Pinpoint the cell where the given text exists, returning its [X, Y] midpoint coordinate. 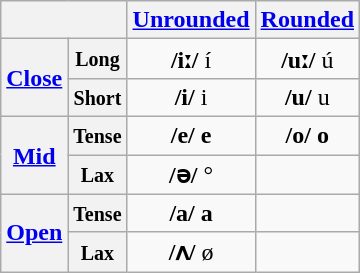
Short [98, 97]
/a/ a [191, 213]
Mid [34, 155]
Close [34, 78]
/iː/ í [191, 59]
Open [34, 233]
Unrounded [191, 20]
/u/ u [307, 97]
Long [98, 59]
/uː/ ú [307, 59]
/o/ o [307, 135]
/i/ i [191, 97]
/ə/ ° [191, 174]
/e/ e [191, 135]
Rounded [307, 20]
/ʌ/ ø [191, 252]
